Identify which cell holds the provided text, then report its (X, Y) central coordinate. 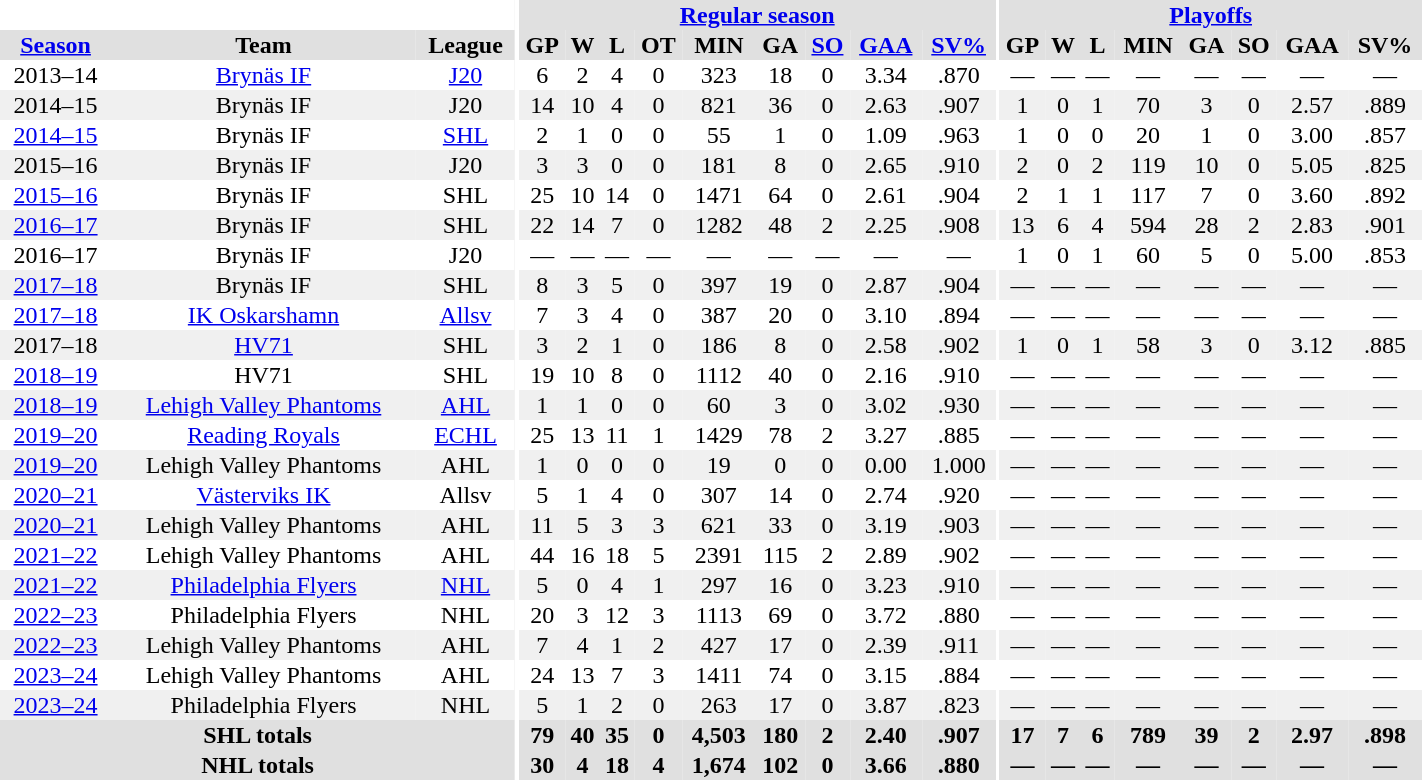
28 (1207, 225)
.857 (1385, 135)
.823 (959, 705)
1112 (718, 375)
Playoffs (1210, 15)
1471 (718, 195)
1113 (718, 615)
.892 (1385, 195)
.963 (959, 135)
115 (780, 555)
2.58 (886, 345)
Season (56, 45)
.898 (1385, 735)
79 (542, 735)
2.83 (1312, 225)
0.00 (886, 465)
117 (1148, 195)
.920 (959, 495)
2.87 (886, 285)
3.27 (886, 435)
.911 (959, 645)
2.16 (886, 375)
387 (718, 315)
1411 (718, 675)
SHL totals (258, 735)
48 (780, 225)
2391 (718, 555)
.870 (959, 75)
3.23 (886, 585)
307 (718, 495)
594 (1148, 225)
58 (1148, 345)
36 (780, 105)
69 (780, 615)
2.39 (886, 645)
2.63 (886, 105)
102 (780, 765)
1,674 (718, 765)
186 (718, 345)
119 (1148, 165)
.901 (1385, 225)
3.34 (886, 75)
4,503 (718, 735)
3.72 (886, 615)
33 (780, 525)
789 (1148, 735)
24 (542, 675)
OT (658, 45)
2.25 (886, 225)
427 (718, 645)
Reading Royals (264, 435)
2.61 (886, 195)
ECHL (466, 435)
1.000 (959, 465)
.930 (959, 405)
2.97 (1312, 735)
30 (542, 765)
55 (718, 135)
3.15 (886, 675)
263 (718, 705)
5.05 (1312, 165)
297 (718, 585)
2.89 (886, 555)
22 (542, 225)
74 (780, 675)
.884 (959, 675)
2013–14 (56, 75)
.908 (959, 225)
.853 (1385, 255)
.889 (1385, 105)
5.00 (1312, 255)
70 (1148, 105)
2.65 (886, 165)
44 (542, 555)
3.19 (886, 525)
3.02 (886, 405)
.903 (959, 525)
.894 (959, 315)
1282 (718, 225)
.825 (1385, 165)
2.57 (1312, 105)
397 (718, 285)
12 (617, 615)
NHL totals (258, 765)
35 (617, 735)
1.09 (886, 135)
181 (718, 165)
39 (1207, 735)
1429 (718, 435)
3.10 (886, 315)
3.66 (886, 765)
3.60 (1312, 195)
Team (264, 45)
Västerviks IK (264, 495)
3.00 (1312, 135)
64 (780, 195)
2.40 (886, 735)
Regular season (758, 15)
3.12 (1312, 345)
821 (718, 105)
323 (718, 75)
3.87 (886, 705)
180 (780, 735)
621 (718, 525)
IK Oskarshamn (264, 315)
League (466, 45)
2.74 (886, 495)
78 (780, 435)
